Determine the (x, y) coordinate at the center of the cell enclosing the given text.  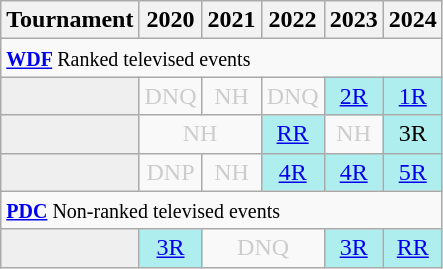
2021 (232, 20)
1R (412, 96)
Tournament (70, 20)
DNP (170, 172)
2020 (170, 20)
2023 (354, 20)
PDC Non-ranked televised events (222, 210)
WDF Ranked televised events (222, 58)
2024 (412, 20)
2022 (292, 20)
5R (412, 172)
2R (354, 96)
